Detect which cell encompasses the target text, then output its (X, Y) center coordinate. 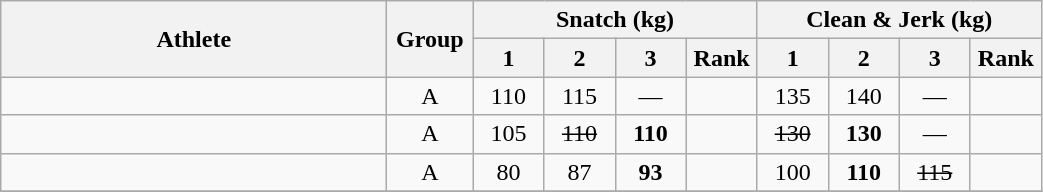
93 (650, 172)
Athlete (194, 39)
80 (508, 172)
100 (792, 172)
Group (430, 39)
Clean & Jerk (kg) (899, 20)
87 (580, 172)
135 (792, 96)
Snatch (kg) (615, 20)
105 (508, 134)
140 (864, 96)
